Determine the (X, Y) coordinate at the center of the cell enclosing the given text.  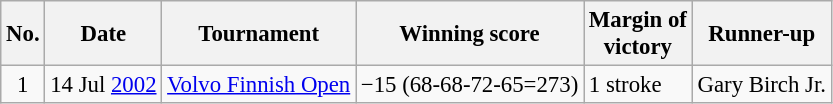
Margin ofvictory (638, 34)
Date (104, 34)
Winning score (470, 34)
−15 (68-68-72-65=273) (470, 85)
14 Jul 2002 (104, 85)
1 (23, 85)
Tournament (259, 34)
Volvo Finnish Open (259, 85)
1 stroke (638, 85)
Gary Birch Jr. (762, 85)
Runner-up (762, 34)
No. (23, 34)
